Return [X, Y] of the center of cell containing provided text 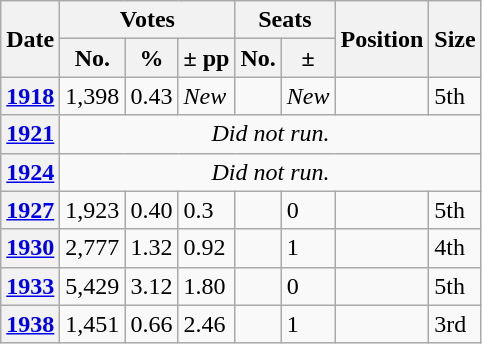
1938 [30, 324]
0.92 [206, 248]
1924 [30, 172]
5,429 [92, 286]
Date [30, 39]
2,777 [92, 248]
0.66 [152, 324]
1.32 [152, 248]
3.12 [152, 286]
1,398 [92, 96]
% [152, 58]
0.40 [152, 210]
0.43 [152, 96]
1,451 [92, 324]
1933 [30, 286]
3rd [455, 324]
1,923 [92, 210]
Position [382, 39]
Votes [148, 20]
0.3 [206, 210]
± [308, 58]
1930 [30, 248]
Size [455, 39]
2.46 [206, 324]
1918 [30, 96]
Seats [285, 20]
4th [455, 248]
1.80 [206, 286]
1921 [30, 134]
± pp [206, 58]
1927 [30, 210]
